From the cell containing the given text, extract its center point as (X, Y) coordinate. 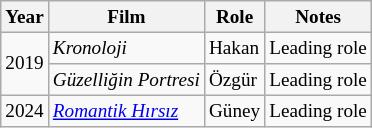
Güzelliğin Portresi (126, 80)
Year (25, 17)
Hakan (234, 48)
Film (126, 17)
2024 (25, 111)
Özgür (234, 80)
Notes (318, 17)
Güney (234, 111)
Kronoloji (126, 48)
Role (234, 17)
2019 (25, 64)
Romantik Hırsız (126, 111)
